Extract the [X, Y] coordinate from the center of the cell holding the provided text.  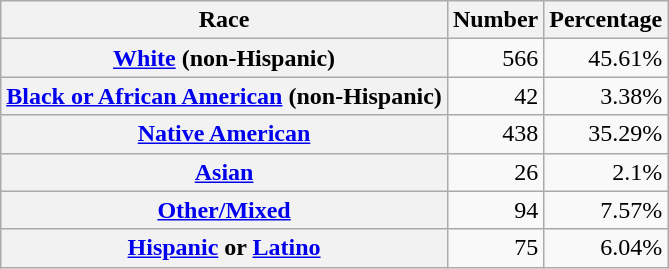
45.61% [606, 58]
Race [224, 20]
Black or African American (non-Hispanic) [224, 96]
2.1% [606, 172]
42 [495, 96]
75 [495, 248]
Asian [224, 172]
Hispanic or Latino [224, 248]
6.04% [606, 248]
26 [495, 172]
Native American [224, 134]
94 [495, 210]
White (non-Hispanic) [224, 58]
438 [495, 134]
Other/Mixed [224, 210]
566 [495, 58]
Percentage [606, 20]
7.57% [606, 210]
Number [495, 20]
3.38% [606, 96]
35.29% [606, 134]
